Scan for the cell matching the given text and deliver its [x, y] coordinate at center. 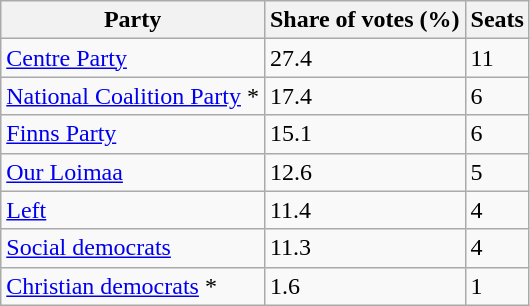
11 [497, 58]
Centre Party [133, 58]
Finns Party [133, 134]
1.6 [364, 286]
Party [133, 20]
5 [497, 172]
Share of votes (%) [364, 20]
Christian democrats * [133, 286]
National Coalition Party * [133, 96]
27.4 [364, 58]
11.3 [364, 248]
15.1 [364, 134]
11.4 [364, 210]
Seats [497, 20]
Our Loimaa [133, 172]
17.4 [364, 96]
Left [133, 210]
Social democrats [133, 248]
1 [497, 286]
12.6 [364, 172]
